Return the (x, y) coordinate for the center point of the cell that contains the specified text.  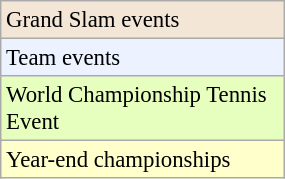
Team events (142, 58)
World Championship Tennis Event (142, 108)
Year-end championships (142, 160)
Grand Slam events (142, 20)
